Pinpoint the cell where the given text exists, returning its (x, y) midpoint coordinate. 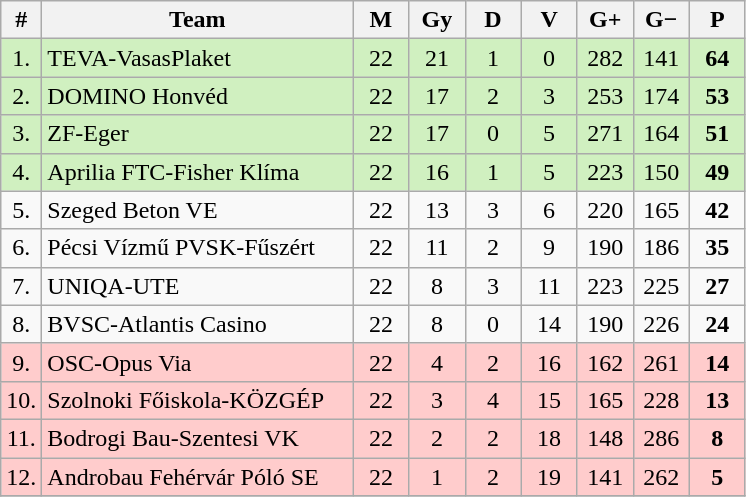
2. (22, 96)
24 (717, 324)
11. (22, 438)
Bodrogi Bau-Szentesi VK (198, 438)
G− (661, 20)
Gy (437, 20)
Szolnoki Főiskola-KÖZGÉP (198, 400)
53 (717, 96)
225 (661, 286)
271 (605, 134)
162 (605, 362)
7. (22, 286)
18 (549, 438)
261 (661, 362)
49 (717, 172)
286 (661, 438)
Team (198, 20)
12. (22, 477)
OSC-Opus Via (198, 362)
10. (22, 400)
186 (661, 248)
Androbau Fehérvár Póló SE (198, 477)
1. (22, 58)
# (22, 20)
G+ (605, 20)
5. (22, 210)
ZF-Eger (198, 134)
3. (22, 134)
164 (661, 134)
V (549, 20)
DOMINO Honvéd (198, 96)
21 (437, 58)
51 (717, 134)
262 (661, 477)
9 (549, 248)
150 (661, 172)
9. (22, 362)
226 (661, 324)
M (381, 20)
282 (605, 58)
BVSC-Atlantis Casino (198, 324)
Pécsi Vízmű PVSK-Fűszért (198, 248)
19 (549, 477)
228 (661, 400)
6. (22, 248)
D (493, 20)
Szeged Beton VE (198, 210)
8. (22, 324)
35 (717, 248)
253 (605, 96)
148 (605, 438)
4. (22, 172)
P (717, 20)
220 (605, 210)
UNIQA-UTE (198, 286)
6 (549, 210)
27 (717, 286)
64 (717, 58)
Aprilia FTC-Fisher Klíma (198, 172)
174 (661, 96)
42 (717, 210)
15 (549, 400)
TEVA-VasasPlaket (198, 58)
